Scan for the cell matching the given text and deliver its (x, y) coordinate at center. 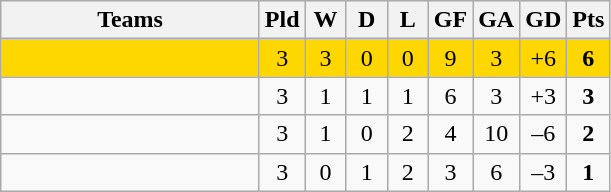
+3 (544, 96)
Pts (588, 20)
–6 (544, 134)
GD (544, 20)
10 (496, 134)
9 (450, 58)
W (326, 20)
–3 (544, 172)
Teams (130, 20)
GA (496, 20)
GF (450, 20)
D (366, 20)
L (408, 20)
+6 (544, 58)
Pld (282, 20)
4 (450, 134)
